Provide the [x, y] coordinate of the cell's center where the given text is located.  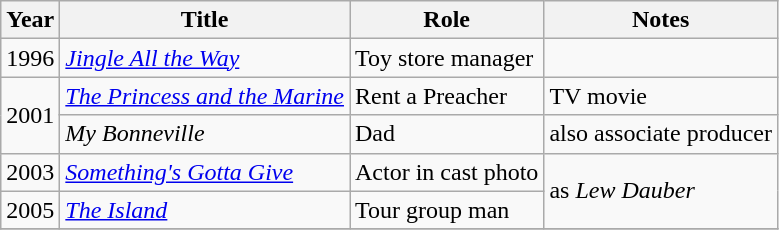
Title [205, 20]
The Princess and the Marine [205, 96]
Tour group man [447, 210]
also associate producer [661, 134]
Dad [447, 134]
Notes [661, 20]
2003 [30, 172]
Actor in cast photo [447, 172]
Jingle All the Way [205, 58]
2005 [30, 210]
1996 [30, 58]
Toy store manager [447, 58]
My Bonneville [205, 134]
Role [447, 20]
Rent a Preacher [447, 96]
Something's Gotta Give [205, 172]
as Lew Dauber [661, 191]
The Island [205, 210]
TV movie [661, 96]
2001 [30, 115]
Year [30, 20]
